From the cell containing the given text, extract its center point as (x, y) coordinate. 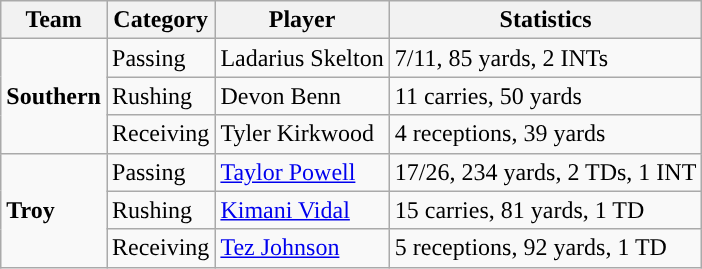
15 carries, 81 yards, 1 TD (546, 210)
Taylor Powell (302, 172)
Statistics (546, 20)
17/26, 234 yards, 2 TDs, 1 INT (546, 172)
Team (54, 20)
Southern (54, 96)
5 receptions, 92 yards, 1 TD (546, 248)
Tyler Kirkwood (302, 134)
Tez Johnson (302, 248)
7/11, 85 yards, 2 INTs (546, 58)
4 receptions, 39 yards (546, 134)
Ladarius Skelton (302, 58)
Kimani Vidal (302, 210)
Troy (54, 210)
Player (302, 20)
Category (160, 20)
11 carries, 50 yards (546, 96)
Devon Benn (302, 96)
